For the text-containing cell, return its midpoint in [x, y] coordinate format. 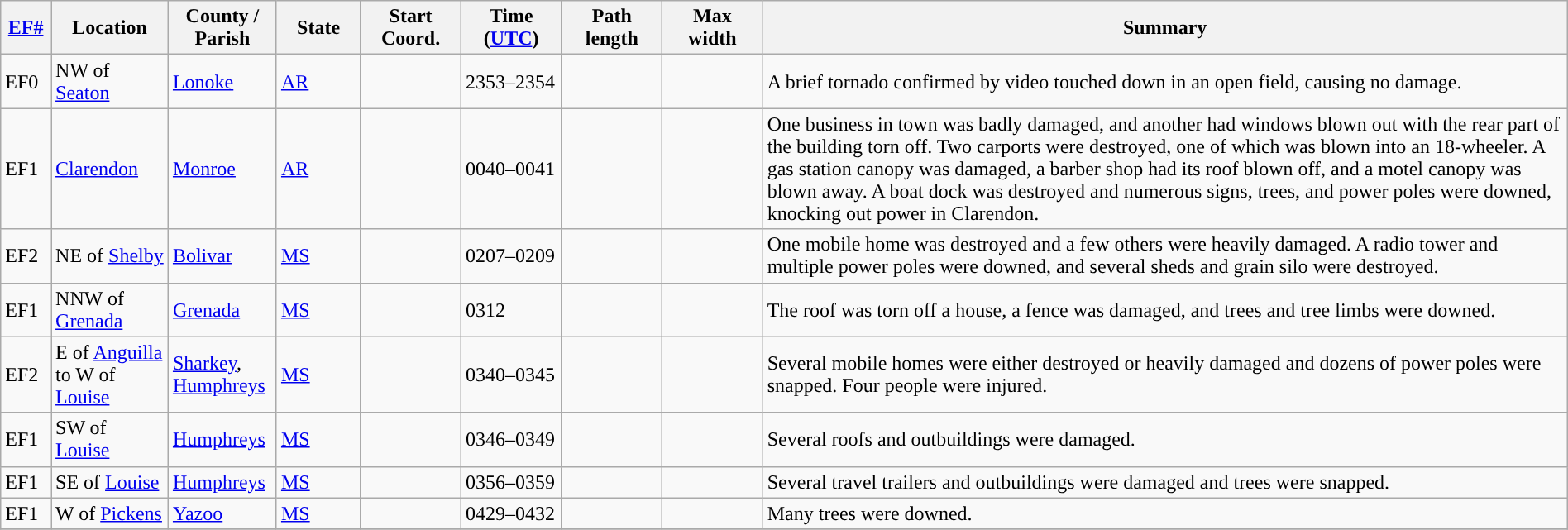
Grenada [222, 309]
0429–0432 [511, 513]
Time (UTC) [511, 28]
Max width [713, 28]
The roof was torn off a house, a fence was damaged, and trees and tree limbs were downed. [1164, 309]
NNW of Grenada [110, 309]
Start Coord. [411, 28]
State [318, 28]
Sharkey, Humphreys [222, 375]
Yazoo [222, 513]
Several travel trailers and outbuildings were damaged and trees were snapped. [1164, 482]
0312 [511, 309]
0040–0041 [511, 169]
0356–0359 [511, 482]
Path length [612, 28]
0207–0209 [511, 256]
0340–0345 [511, 375]
Summary [1164, 28]
2353–2354 [511, 81]
Lonoke [222, 81]
Bolivar [222, 256]
A brief tornado confirmed by video touched down in an open field, causing no damage. [1164, 81]
Clarendon [110, 169]
W of Pickens [110, 513]
Several roofs and outbuildings were damaged. [1164, 440]
Many trees were downed. [1164, 513]
EF# [26, 28]
SE of Louise [110, 482]
Several mobile homes were either destroyed or heavily damaged and dozens of power poles were snapped. Four people were injured. [1164, 375]
0346–0349 [511, 440]
NW of Seaton [110, 81]
Location [110, 28]
NE of Shelby [110, 256]
Monroe [222, 169]
SW of Louise [110, 440]
E of Anguilla to W of Louise [110, 375]
County / Parish [222, 28]
EF0 [26, 81]
